From the cell containing the given text, extract its center point as (X, Y) coordinate. 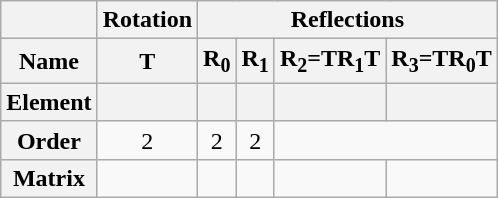
T (147, 61)
Rotation (147, 20)
Reflections (348, 20)
Element (49, 102)
R1 (255, 61)
Matrix (49, 178)
Name (49, 61)
R2=TR1T (330, 61)
R3=TR0T (442, 61)
R0 (217, 61)
Order (49, 140)
